Find where the given text appears and provide that cell's center as [X, Y] coordinate. 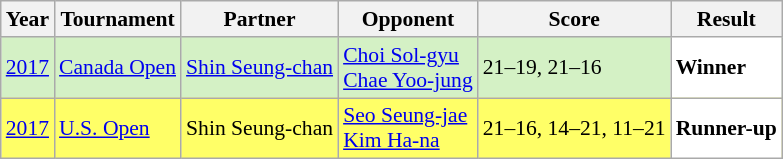
Year [28, 19]
Partner [260, 19]
U.S. Open [118, 128]
Opponent [408, 19]
Score [574, 19]
Result [726, 19]
Runner-up [726, 128]
21–16, 14–21, 11–21 [574, 128]
Canada Open [118, 68]
Seo Seung-jae Kim Ha-na [408, 128]
Choi Sol-gyu Chae Yoo-jung [408, 68]
Winner [726, 68]
21–19, 21–16 [574, 68]
Tournament [118, 19]
